Identify which cell holds the provided text, then report its (X, Y) central coordinate. 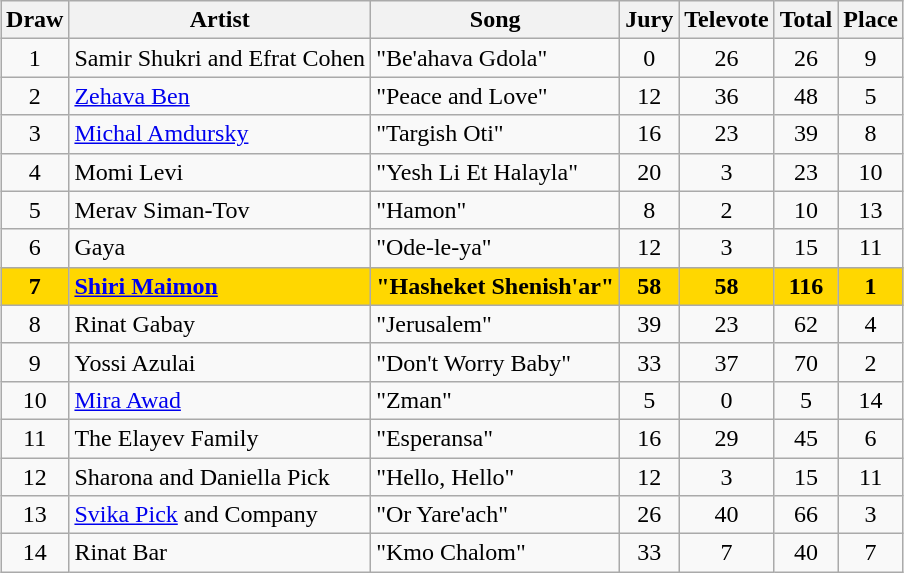
Shiri Maimon (220, 286)
Rinat Gabay (220, 324)
Televote (726, 20)
116 (806, 286)
"Esperansa" (496, 438)
"Yesh Li Et Halayla" (496, 172)
48 (806, 96)
20 (650, 172)
"Hasheket Shenish'ar" (496, 286)
"Don't Worry Baby" (496, 362)
"Hello, Hello" (496, 477)
Total (806, 20)
Svika Pick and Company (220, 515)
37 (726, 362)
"Targish Oti" (496, 134)
Michal Amdursky (220, 134)
"Jerusalem" (496, 324)
Sharona and Daniella Pick (220, 477)
Momi Levi (220, 172)
"Kmo Chalom" (496, 553)
The Elayev Family (220, 438)
Merav Siman-Tov (220, 210)
36 (726, 96)
Artist (220, 20)
Draw (35, 20)
Place (871, 20)
"Ode-le-ya" (496, 248)
70 (806, 362)
45 (806, 438)
66 (806, 515)
"Be'ahava Gdola" (496, 58)
Jury (650, 20)
"Hamon" (496, 210)
Zehava Ben (220, 96)
Samir Shukri and Efrat Cohen (220, 58)
"Or Yare'ach" (496, 515)
Song (496, 20)
Mira Awad (220, 400)
"Zman" (496, 400)
Rinat Bar (220, 553)
62 (806, 324)
Gaya (220, 248)
29 (726, 438)
Yossi Azulai (220, 362)
"Peace and Love" (496, 96)
